From the cell containing the given text, extract its center point as (x, y) coordinate. 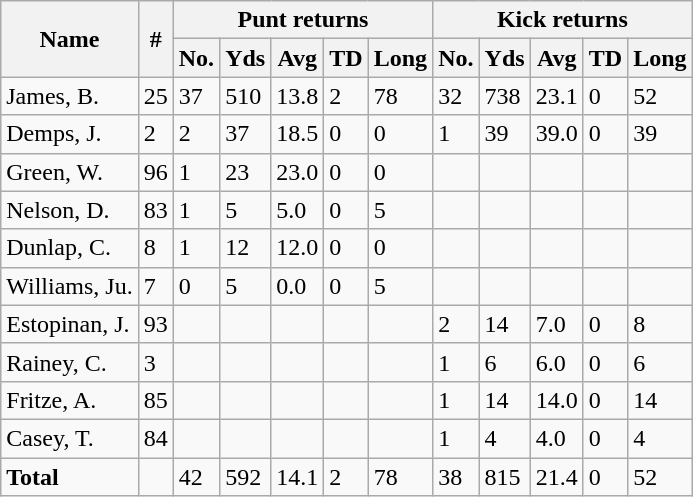
0.0 (298, 286)
Fritze, A. (70, 400)
Williams, Ju. (70, 286)
# (156, 39)
Demps, J. (70, 134)
Rainey, C. (70, 362)
12.0 (298, 248)
Dunlap, C. (70, 248)
Green, W. (70, 172)
39.0 (556, 134)
Estopinan, J. (70, 324)
3 (156, 362)
18.5 (298, 134)
42 (196, 477)
23.0 (298, 172)
Casey, T. (70, 438)
738 (504, 96)
38 (456, 477)
6.0 (556, 362)
21.4 (556, 477)
7.0 (556, 324)
510 (246, 96)
James, B. (70, 96)
815 (504, 477)
14.1 (298, 477)
85 (156, 400)
Total (70, 477)
23.1 (556, 96)
Name (70, 39)
4.0 (556, 438)
Punt returns (302, 20)
32 (456, 96)
592 (246, 477)
Kick returns (562, 20)
83 (156, 210)
12 (246, 248)
13.8 (298, 96)
93 (156, 324)
5.0 (298, 210)
96 (156, 172)
84 (156, 438)
23 (246, 172)
7 (156, 286)
25 (156, 96)
Nelson, D. (70, 210)
14.0 (556, 400)
